From the cell containing the given text, extract its center point as [x, y] coordinate. 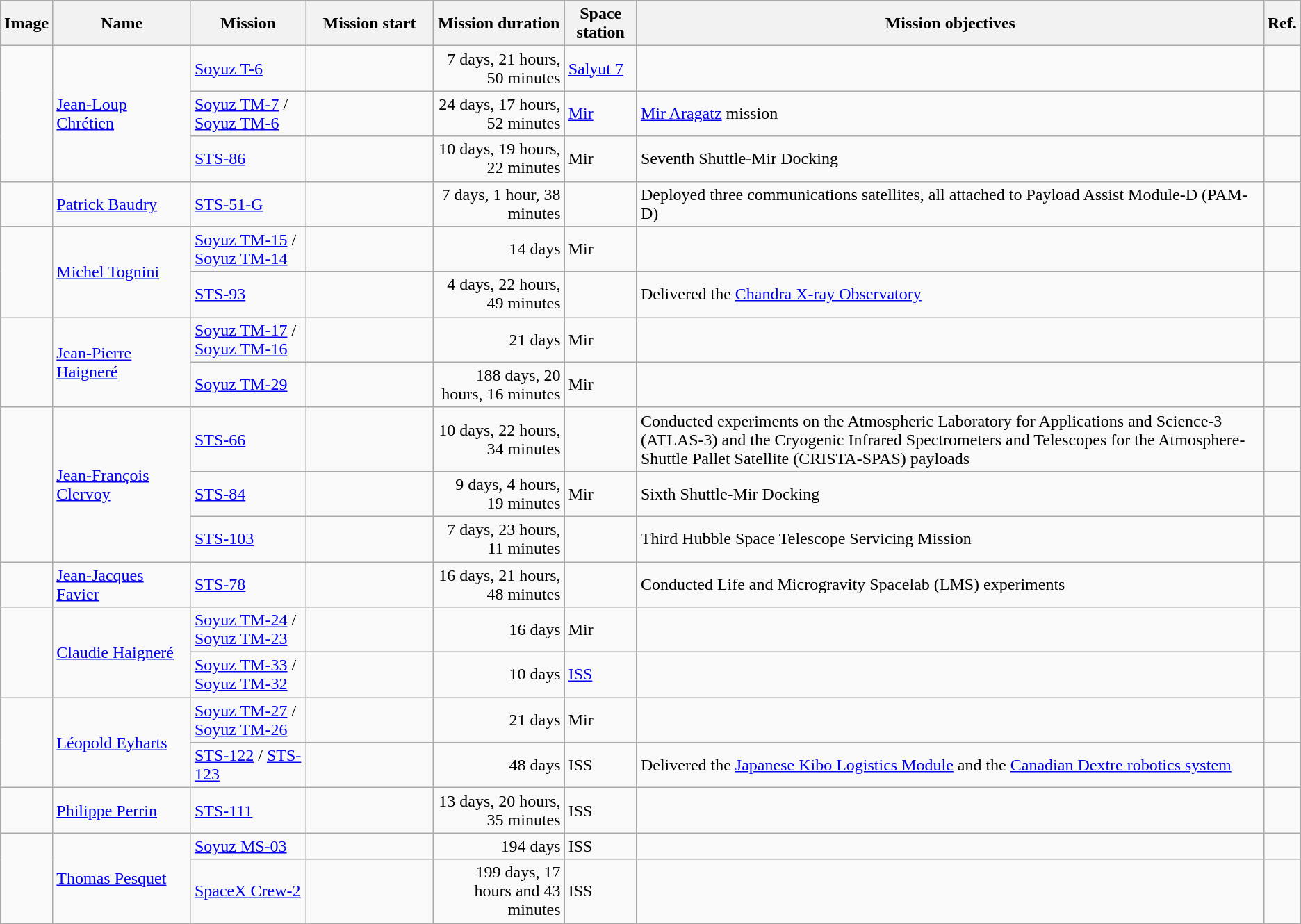
Name [122, 24]
Mission [247, 24]
Salyut 7 [600, 68]
Soyuz TM-33 / Soyuz TM-32 [247, 675]
Sixth Shuttle-Mir Docking [950, 493]
Mission duration [499, 24]
Soyuz MS-03 [247, 846]
13 days, 20 hours, 35 minutes [499, 810]
Jean-Pierre Haigneré [122, 362]
Philippe Perrin [122, 810]
7 days, 21 hours, 50 minutes [499, 68]
16 days [499, 629]
STS-51-G [247, 204]
188 days, 20 hours, 16 minutes [499, 385]
Deployed three communications satellites, all attached to Payload Assist Module-D (PAM-D) [950, 204]
STS-103 [247, 539]
STS-111 [247, 810]
Thomas Pesquet [122, 878]
10 days, 22 hours, 34 minutes [499, 439]
4 days, 22 hours, 49 minutes [499, 295]
STS-93 [247, 295]
10 days [499, 675]
Léopold Eyharts [122, 743]
Space station [600, 24]
48 days [499, 766]
Mission start [370, 24]
Patrick Baudry [122, 204]
Soyuz TM-29 [247, 385]
STS-84 [247, 493]
7 days, 23 hours, 11 minutes [499, 539]
Delivered the Chandra X-ray Observatory [950, 295]
Soyuz TM-24 / Soyuz TM-23 [247, 629]
24 days, 17 hours, 52 minutes [499, 114]
Mir Aragatz mission [950, 114]
199 days, 17 hours and 43 minutes [499, 891]
Third Hubble Space Telescope Servicing Mission [950, 539]
Seventh Shuttle-Mir Docking [950, 158]
Delivered the Japanese Kibo Logistics Module and the Canadian Dextre robotics system [950, 766]
STS-86 [247, 158]
194 days [499, 846]
Soyuz TM-27 / Soyuz TM-26 [247, 720]
Jean-Loup Chrétien [122, 114]
STS-66 [247, 439]
9 days, 4 hours, 19 minutes [499, 493]
Soyuz T-6 [247, 68]
STS-122 / STS-123 [247, 766]
14 days [499, 249]
10 days, 19 hours, 22 minutes [499, 158]
Claudie Haigneré [122, 652]
Jean-Jacques Favier [122, 584]
Ref. [1282, 24]
Mission objectives [950, 24]
Jean-François Clervoy [122, 484]
STS-78 [247, 584]
Soyuz TM-15 / Soyuz TM-14 [247, 249]
7 days, 1 hour, 38 minutes [499, 204]
SpaceX Crew-2 [247, 891]
Conducted Life and Microgravity Spacelab (LMS) experiments [950, 584]
Michel Tognini [122, 272]
16 days, 21 hours, 48 minutes [499, 584]
Soyuz TM-17 / Soyuz TM-16 [247, 339]
Soyuz TM-7 / Soyuz TM-6 [247, 114]
Image [26, 24]
